Scan for the cell matching the given text and deliver its [X, Y] coordinate at center. 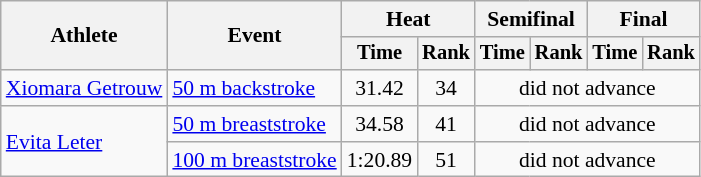
31.42 [380, 88]
50 m backstroke [254, 88]
Final [643, 19]
34 [446, 88]
Evita Leter [84, 142]
Heat [408, 19]
50 m breaststroke [254, 124]
Xiomara Getrouw [84, 88]
Event [254, 36]
41 [446, 124]
34.58 [380, 124]
Semifinal [531, 19]
Athlete [84, 36]
